Return the [x, y] coordinate for the center point of the cell that contains the specified text.  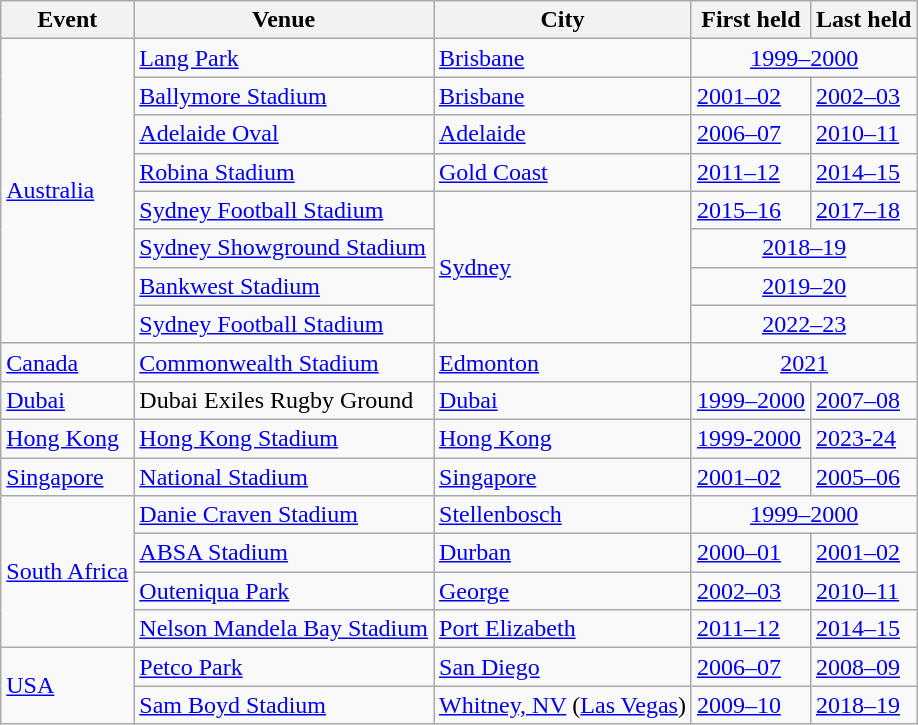
San Diego [563, 667]
Danie Craven Stadium [284, 515]
1999-2000 [750, 438]
George [563, 591]
2017–18 [863, 210]
Port Elizabeth [563, 629]
Commonwealth Stadium [284, 362]
Whitney, NV (Las Vegas) [563, 705]
Event [68, 20]
2022–23 [804, 324]
2015–16 [750, 210]
2019–20 [804, 286]
2023-24 [863, 438]
Last held [863, 20]
Australia [68, 191]
Sydney [563, 267]
2009–10 [750, 705]
2021 [804, 362]
2008–09 [863, 667]
ABSA Stadium [284, 553]
Robina Stadium [284, 172]
Dubai Exiles Rugby Ground [284, 400]
Adelaide Oval [284, 134]
Canada [68, 362]
Gold Coast [563, 172]
Outeniqua Park [284, 591]
2005–06 [863, 477]
Bankwest Stadium [284, 286]
2000–01 [750, 553]
Petco Park [284, 667]
Ballymore Stadium [284, 96]
Hong Kong Stadium [284, 438]
South Africa [68, 572]
Adelaide [563, 134]
Sydney Showground Stadium [284, 248]
2007–08 [863, 400]
Edmonton [563, 362]
Lang Park [284, 58]
National Stadium [284, 477]
Sam Boyd Stadium [284, 705]
First held [750, 20]
Venue [284, 20]
USA [68, 686]
Nelson Mandela Bay Stadium [284, 629]
City [563, 20]
Durban [563, 553]
Stellenbosch [563, 515]
